Locate the cell with the specified text and output its (X, Y) center coordinate. 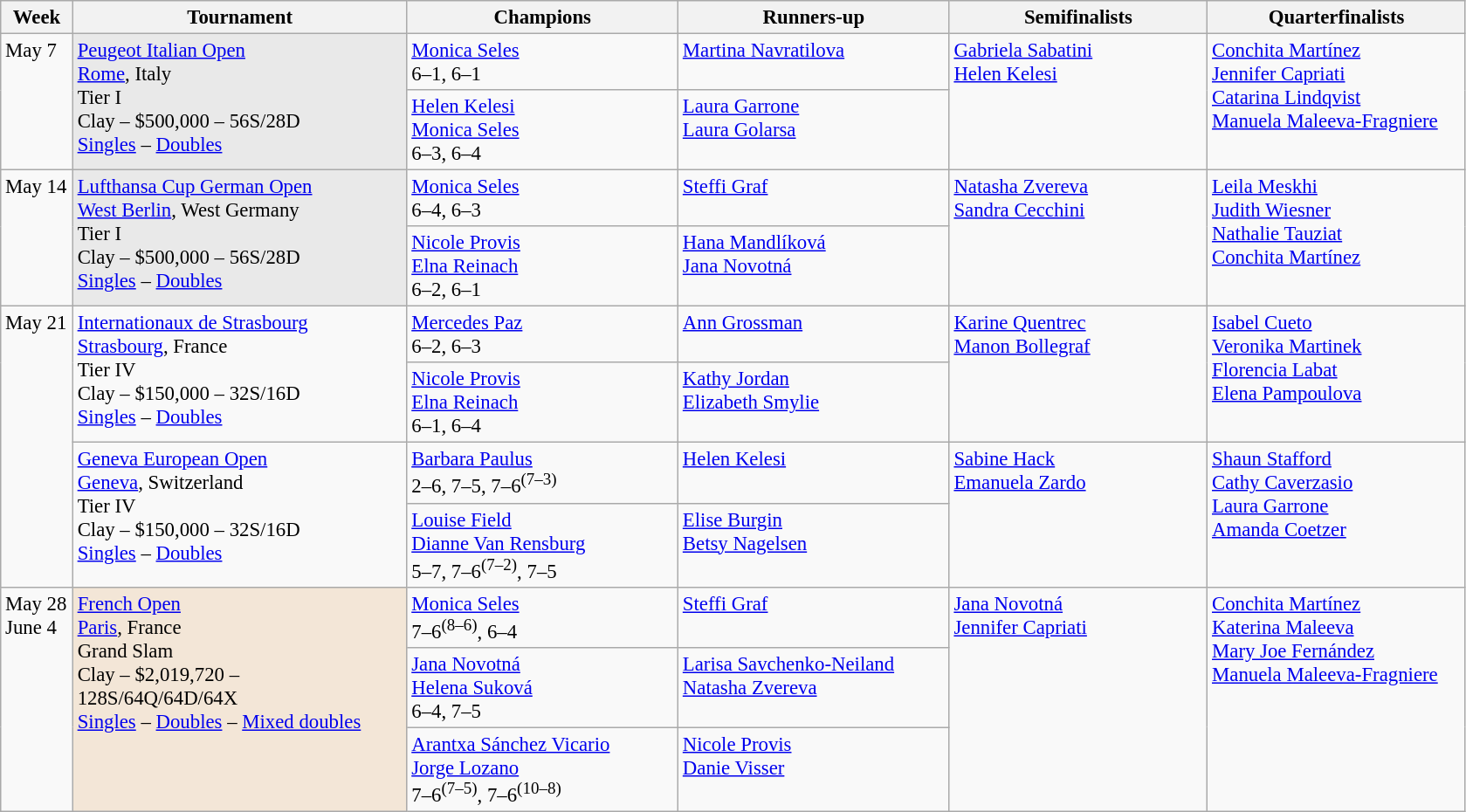
Internationaux de StrasbourgStrasbourg, FranceTier IV Clay – $150,000 – 32S/16DSingles – Doubles (239, 375)
Runners-up (814, 17)
May 14 (37, 238)
Conchita Martínez Jennifer Capriati Catarina Lindqvist Manuela Maleeva-Fragniere (1337, 102)
Hana Mandlíková Jana Novotná (814, 266)
Jana Novotná Jennifer Capriati (1078, 698)
Conchita Martínez Katerina Maleeva Mary Joe Fernández Manuela Maleeva-Fragniere (1337, 698)
May 21 (37, 447)
Laura Garrone Laura Golarsa (814, 130)
Nicole Provis Elna Reinach6–1, 6–4 (543, 403)
Gabriela Sabatini Helen Kelesi (1078, 102)
Ann Grossman (814, 335)
Arantxa Sánchez Vicario Jorge Lozano7–6(7–5), 7–6(10–8) (543, 769)
Mercedes Paz6–2, 6–3 (543, 335)
Quarterfinalists (1337, 17)
Shaun Stafford Cathy Caverzasio Laura Garrone Amanda Coetzer (1337, 515)
Helen Kelesi Monica Seles6–3, 6–4 (543, 130)
Larisa Savchenko-Neiland Natasha Zvereva (814, 688)
Monica Seles6–4, 6–3 (543, 199)
Champions (543, 17)
Monica Seles7–6(8–6), 6–4 (543, 616)
Geneva European OpenGeneva, SwitzerlandTier IV Clay – $150,000 – 32S/16DSingles – Doubles (239, 515)
Semifinalists (1078, 17)
Nicole Provis Danie Visser (814, 769)
Jana Novotná Helena Suková6–4, 7–5 (543, 688)
Kathy Jordan Elizabeth Smylie (814, 403)
May 7 (37, 102)
Martina Navratilova (814, 63)
Isabel Cueto Veronika Martinek Florencia Labat Elena Pampoulova (1337, 375)
Leila Meskhi Judith Wiesner Nathalie Tauziat Conchita Martínez (1337, 238)
Barbara Paulus2–6, 7–5, 7–6(7–3) (543, 473)
Louise Field Dianne Van Rensburg5–7, 7–6(7–2), 7–5 (543, 545)
Lufthansa Cup German OpenWest Berlin, West GermanyTier I Clay – $500,000 – 56S/28DSingles – Doubles (239, 238)
May 28June 4 (37, 698)
French OpenParis, FranceGrand SlamClay – $2,019,720 – 128S/64Q/64D/64XSingles – Doubles – Mixed doubles (239, 698)
Tournament (239, 17)
Karine Quentrec Manon Bollegraf (1078, 375)
Monica Seles6–1, 6–1 (543, 63)
Elise Burgin Betsy Nagelsen (814, 545)
Week (37, 17)
Sabine Hack Emanuela Zardo (1078, 515)
Nicole Provis Elna Reinach6–2, 6–1 (543, 266)
Natasha Zvereva Sandra Cecchini (1078, 238)
Helen Kelesi (814, 473)
Peugeot Italian OpenRome, ItalyTier I Clay – $500,000 – 56S/28DSingles – Doubles (239, 102)
